Return the [x, y] coordinate for the center point of the cell that contains the specified text.  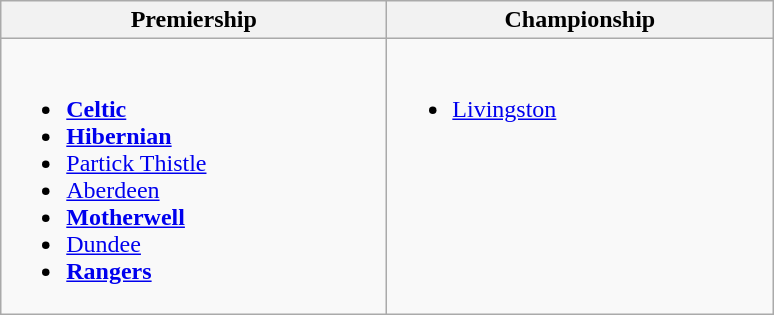
Livingston [580, 176]
CelticHibernianPartick ThistleAberdeenMotherwellDundeeRangers [194, 176]
Championship [580, 20]
Premiership [194, 20]
